Identify which cell holds the provided text, then report its (x, y) central coordinate. 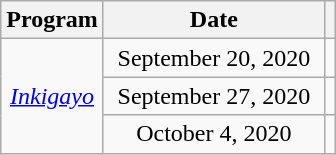
Inkigayo (52, 96)
Date (214, 20)
September 20, 2020 (214, 58)
October 4, 2020 (214, 134)
Program (52, 20)
September 27, 2020 (214, 96)
